Search for the cell housing the specified text and yield its (X, Y) center coordinate. 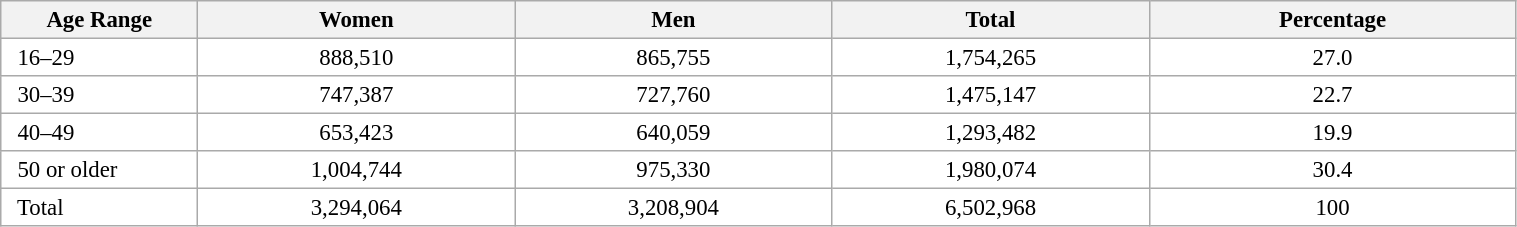
27.0 (1332, 58)
50 or older (100, 170)
1,754,265 (990, 58)
100 (1332, 208)
747,387 (356, 95)
865,755 (674, 58)
Women (356, 20)
975,330 (674, 170)
40–49 (100, 133)
16–29 (100, 58)
22.7 (1332, 95)
Men (674, 20)
1,980,074 (990, 170)
727,760 (674, 95)
19.9 (1332, 133)
30.4 (1332, 170)
888,510 (356, 58)
3,294,064 (356, 208)
3,208,904 (674, 208)
30–39 (100, 95)
640,059 (674, 133)
1,004,744 (356, 170)
1,475,147 (990, 95)
653,423 (356, 133)
Percentage (1332, 20)
Age Range (100, 20)
1,293,482 (990, 133)
6,502,968 (990, 208)
